Scan for the cell matching the given text and deliver its [x, y] coordinate at center. 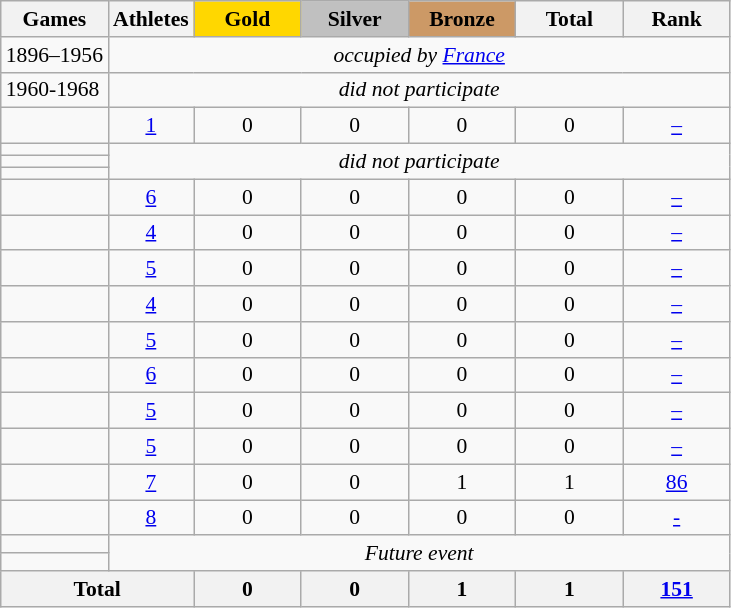
Athletes [151, 19]
1896–1956 [54, 55]
151 [676, 589]
Future event [419, 554]
1960-1968 [54, 90]
Bronze [462, 19]
Games [54, 19]
- [676, 518]
8 [151, 518]
7 [151, 482]
Silver [354, 19]
occupied by France [419, 55]
86 [676, 482]
Gold [248, 19]
Rank [676, 19]
